Identify which cell holds the provided text, then report its [X, Y] central coordinate. 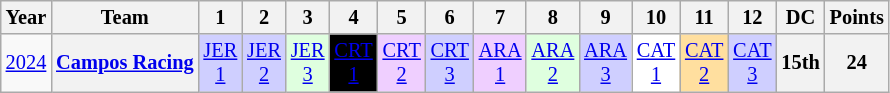
6 [450, 17]
CAT1 [656, 63]
Points [857, 17]
8 [552, 17]
DC [800, 17]
CAT3 [752, 63]
12 [752, 17]
5 [402, 17]
ARA3 [606, 63]
CAT2 [704, 63]
7 [500, 17]
2 [264, 17]
2024 [26, 63]
24 [857, 63]
CRT2 [402, 63]
1 [220, 17]
4 [353, 17]
JER2 [264, 63]
Campos Racing [124, 63]
10 [656, 17]
Team [124, 17]
CRT1 [353, 63]
Year [26, 17]
JER1 [220, 63]
JER3 [308, 63]
11 [704, 17]
9 [606, 17]
ARA1 [500, 63]
CRT3 [450, 63]
15th [800, 63]
3 [308, 17]
ARA2 [552, 63]
